Find where the given text appears and provide that cell's center as (x, y) coordinate. 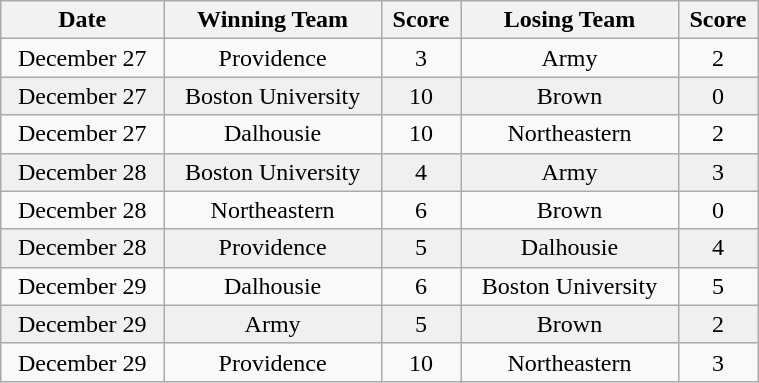
Winning Team (273, 20)
Losing Team (570, 20)
Date (82, 20)
